Find where the given text appears and provide that cell's center as (X, Y) coordinate. 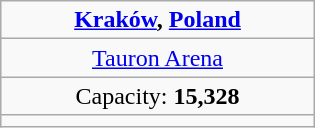
Kraków, Poland (158, 20)
Capacity: 15,328 (158, 96)
Tauron Arena (158, 58)
